Identify which cell holds the provided text, then report its [x, y] central coordinate. 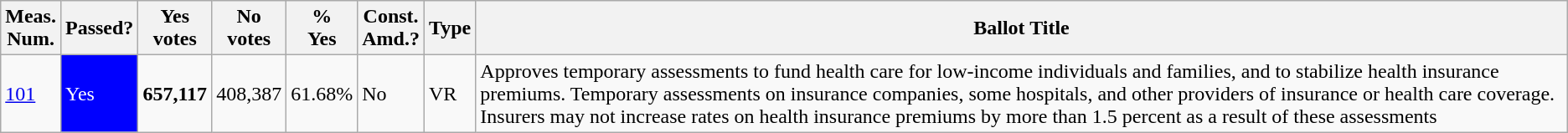
Passed? [99, 28]
101 [31, 94]
Const.Amd.? [391, 28]
Yesvotes [175, 28]
Yes [99, 94]
Ballot Title [1022, 28]
Meas.Num. [31, 28]
VR [449, 94]
Novotes [250, 28]
61.68% [322, 94]
Type [449, 28]
408,387 [250, 94]
No [391, 94]
%Yes [322, 28]
657,117 [175, 94]
